Locate the cell with the specified text and output its [X, Y] center coordinate. 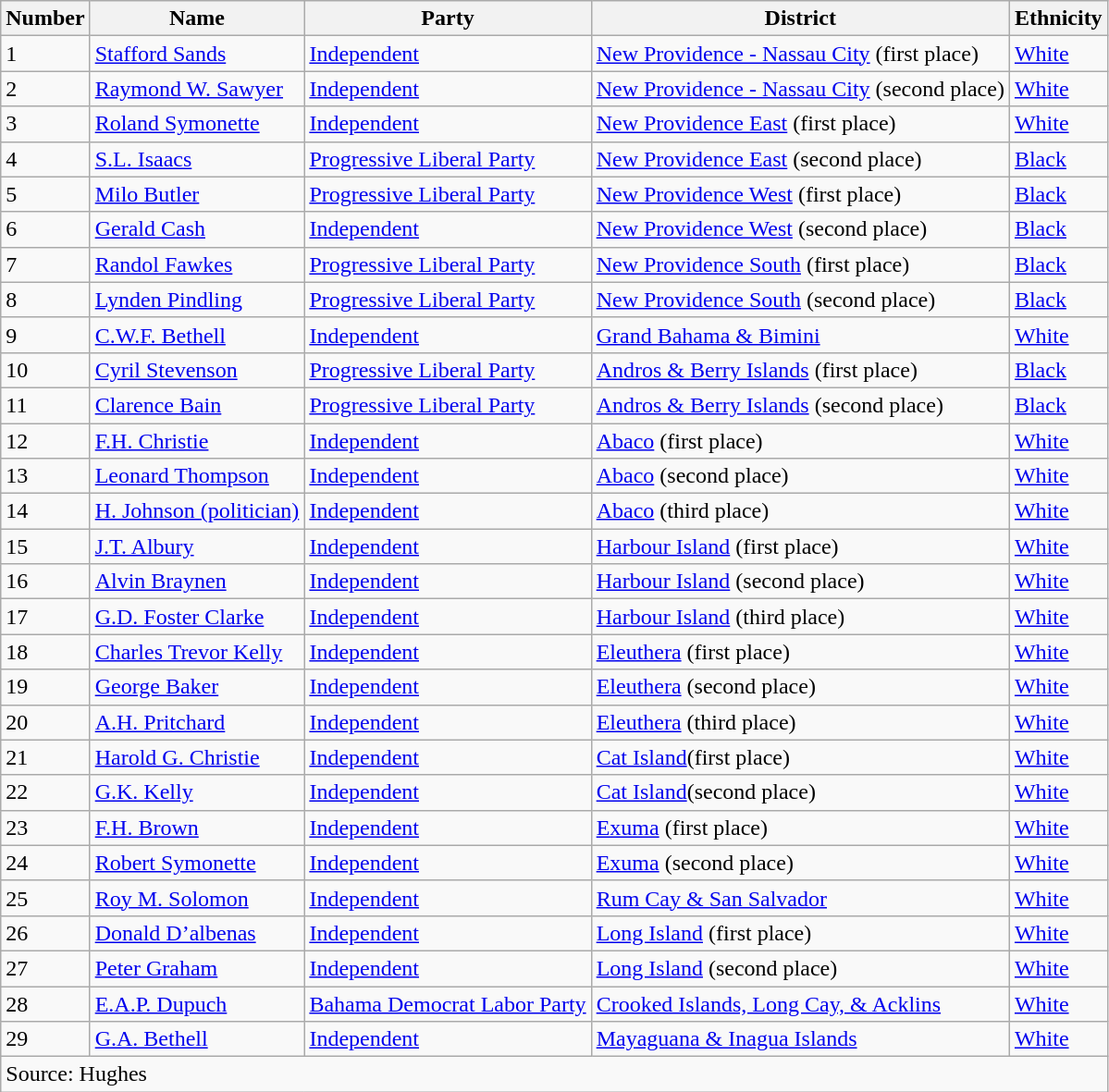
24 [45, 863]
27 [45, 968]
Lynden Pindling [197, 300]
6 [45, 229]
Number [45, 18]
11 [45, 405]
Exuma (second place) [800, 863]
Andros & Berry Islands (second place) [800, 405]
Source: Hughes [554, 1074]
Eleuthera (second place) [800, 687]
2 [45, 89]
Andros & Berry Islands (first place) [800, 370]
19 [45, 687]
22 [45, 792]
25 [45, 898]
Bahama Democrat Labor Party [448, 1003]
J.T. Albury [197, 546]
New Providence East (second place) [800, 159]
Eleuthera (third place) [800, 722]
A.H. Pritchard [197, 722]
Randol Fawkes [197, 264]
16 [45, 582]
Roland Symonette [197, 124]
F.H. Christie [197, 441]
New Providence South (first place) [800, 264]
23 [45, 828]
Cat Island(second place) [800, 792]
Mayaguana & Inagua Islands [800, 1039]
4 [45, 159]
Clarence Bain [197, 405]
New Providence West (second place) [800, 229]
Grand Bahama & Bimini [800, 335]
H. Johnson (politician) [197, 511]
1 [45, 54]
Abaco (second place) [800, 476]
Name [197, 18]
12 [45, 441]
C.W.F. Bethell [197, 335]
14 [45, 511]
Crooked Islands, Long Cay, & Acklins [800, 1003]
Rum Cay & San Salvador [800, 898]
Gerald Cash [197, 229]
Donald D’albenas [197, 933]
F.H. Brown [197, 828]
Charles Trevor Kelly [197, 652]
Alvin Braynen [197, 582]
7 [45, 264]
Milo Butler [197, 194]
Ethnicity [1058, 18]
Roy M. Solomon [197, 898]
8 [45, 300]
17 [45, 617]
New Providence West (first place) [800, 194]
Robert Symonette [197, 863]
28 [45, 1003]
Stafford Sands [197, 54]
New Providence - Nassau City (second place) [800, 89]
New Providence - Nassau City (first place) [800, 54]
Raymond W. Sawyer [197, 89]
20 [45, 722]
G.D. Foster Clarke [197, 617]
Abaco (first place) [800, 441]
New Providence East (first place) [800, 124]
Harold G. Christie [197, 757]
5 [45, 194]
26 [45, 933]
George Baker [197, 687]
Harbour Island (first place) [800, 546]
Long Island (second place) [800, 968]
Cyril Stevenson [197, 370]
S.L. Isaacs [197, 159]
Exuma (first place) [800, 828]
G.A. Bethell [197, 1039]
Long Island (first place) [800, 933]
21 [45, 757]
G.K. Kelly [197, 792]
Party [448, 18]
Abaco (third place) [800, 511]
15 [45, 546]
18 [45, 652]
Eleuthera (first place) [800, 652]
3 [45, 124]
Cat Island(first place) [800, 757]
29 [45, 1039]
9 [45, 335]
E.A.P. Dupuch [197, 1003]
10 [45, 370]
Peter Graham [197, 968]
Harbour Island (third place) [800, 617]
District [800, 18]
13 [45, 476]
New Providence South (second place) [800, 300]
Harbour Island (second place) [800, 582]
Leonard Thompson [197, 476]
